Find where the given text appears and provide that cell's center as [X, Y] coordinate. 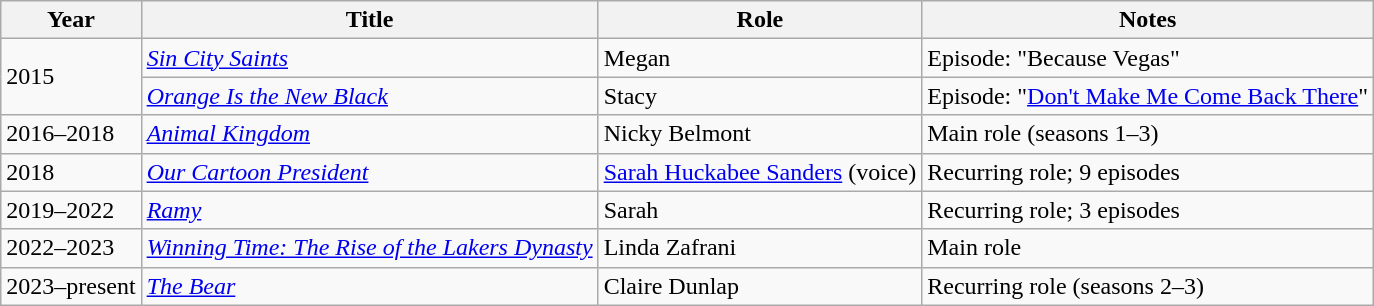
2022–2023 [71, 248]
Recurring role (seasons 2–3) [1148, 286]
Sin City Saints [370, 58]
Stacy [760, 96]
Ramy [370, 210]
Recurring role; 3 episodes [1148, 210]
Main role [1148, 248]
Megan [760, 58]
Sarah [760, 210]
Our Cartoon President [370, 172]
2015 [71, 77]
Recurring role; 9 episodes [1148, 172]
Year [71, 20]
2019–2022 [71, 210]
Role [760, 20]
Main role (seasons 1–3) [1148, 134]
Notes [1148, 20]
2016–2018 [71, 134]
Title [370, 20]
Episode: "Because Vegas" [1148, 58]
Linda Zafrani [760, 248]
Sarah Huckabee Sanders (voice) [760, 172]
2023–present [71, 286]
Nicky Belmont [760, 134]
Winning Time: The Rise of the Lakers Dynasty [370, 248]
Episode: "Don't Make Me Come Back There" [1148, 96]
Claire Dunlap [760, 286]
Animal Kingdom [370, 134]
Orange Is the New Black [370, 96]
The Bear [370, 286]
2018 [71, 172]
